Locate the cell with the specified text and output its (x, y) center coordinate. 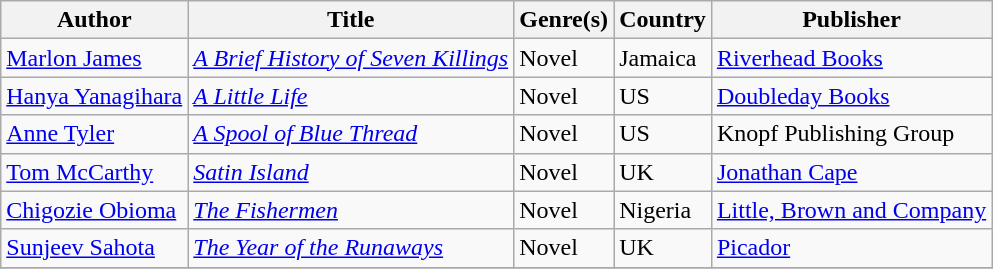
Title (351, 20)
Country (663, 20)
A Brief History of Seven Killings (351, 58)
Sunjeev Sahota (94, 248)
Jonathan Cape (851, 172)
Publisher (851, 20)
Doubleday Books (851, 96)
Little, Brown and Company (851, 210)
Anne Tyler (94, 134)
The Year of the Runaways (351, 248)
Author (94, 20)
A Little Life (351, 96)
Nigeria (663, 210)
Satin Island (351, 172)
Tom McCarthy (94, 172)
Picador (851, 248)
Chigozie Obioma (94, 210)
A Spool of Blue Thread (351, 134)
Genre(s) (564, 20)
Riverhead Books (851, 58)
Hanya Yanagihara (94, 96)
Marlon James (94, 58)
Jamaica (663, 58)
Knopf Publishing Group (851, 134)
The Fishermen (351, 210)
